From the cell containing the given text, extract its center point as [X, Y] coordinate. 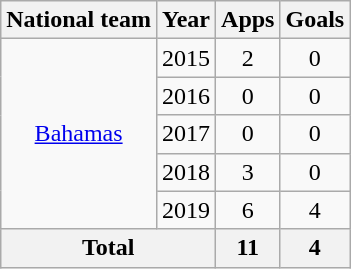
11 [248, 248]
6 [248, 210]
2019 [186, 210]
2015 [186, 58]
2018 [186, 172]
Goals [315, 20]
National team [79, 20]
2 [248, 58]
3 [248, 172]
Year [186, 20]
2017 [186, 134]
Bahamas [79, 134]
Apps [248, 20]
2016 [186, 96]
Total [108, 248]
